Find where the given text appears and provide that cell's center as [x, y] coordinate. 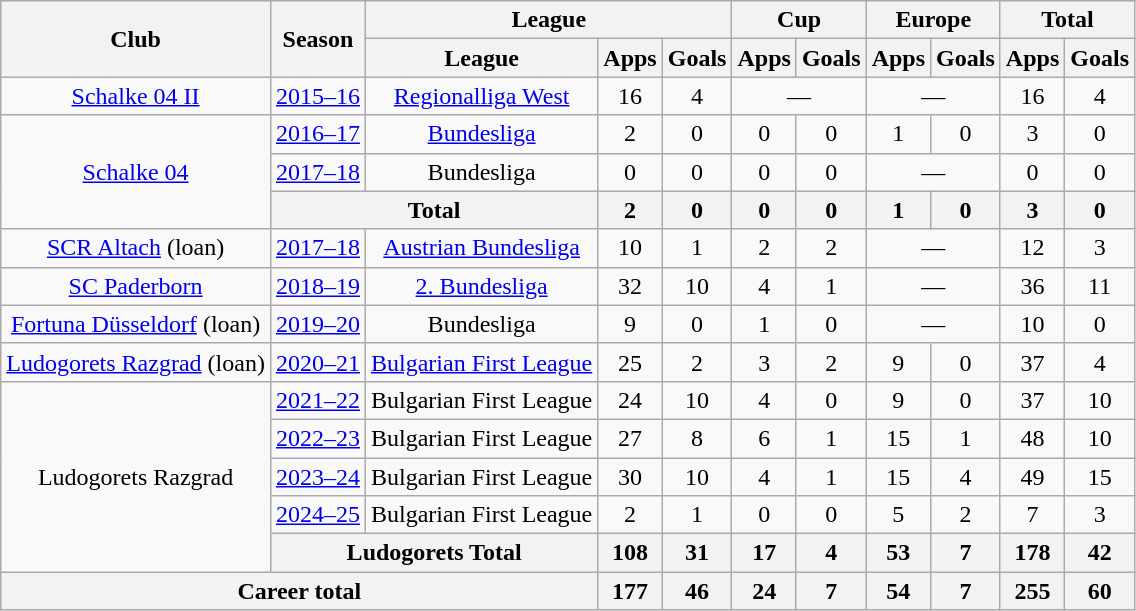
2021–22 [318, 400]
48 [1032, 438]
Ludogorets Total [434, 553]
Schalke 04 [136, 172]
255 [1032, 591]
Cup [799, 20]
2015–16 [318, 96]
2019–20 [318, 324]
30 [630, 477]
53 [898, 553]
46 [697, 591]
54 [898, 591]
31 [697, 553]
49 [1032, 477]
25 [630, 362]
Career total [300, 591]
Club [136, 39]
12 [1032, 248]
42 [1100, 553]
2018–19 [318, 286]
Europe [933, 20]
6 [764, 438]
SC Paderborn [136, 286]
27 [630, 438]
Austrian Bundesliga [481, 248]
SCR Altach (loan) [136, 248]
60 [1100, 591]
Fortuna Düsseldorf (loan) [136, 324]
Ludogorets Razgrad [136, 476]
177 [630, 591]
2016–17 [318, 134]
2023–24 [318, 477]
Regionalliga West [481, 96]
178 [1032, 553]
Schalke 04 II [136, 96]
Ludogorets Razgrad (loan) [136, 362]
2. Bundesliga [481, 286]
2022–23 [318, 438]
2024–25 [318, 515]
108 [630, 553]
36 [1032, 286]
5 [898, 515]
Season [318, 39]
32 [630, 286]
17 [764, 553]
2020–21 [318, 362]
11 [1100, 286]
8 [697, 438]
